For the text-containing cell, return its midpoint in (x, y) coordinate format. 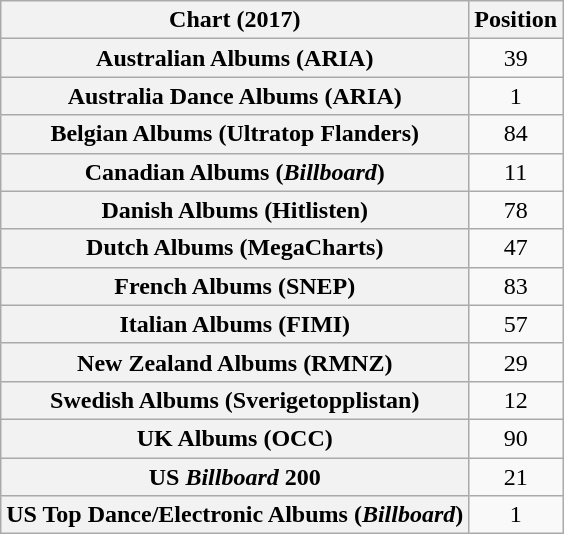
83 (516, 286)
39 (516, 58)
Position (516, 20)
US Top Dance/Electronic Albums (Billboard) (235, 515)
Danish Albums (Hitlisten) (235, 210)
Canadian Albums (Billboard) (235, 172)
Belgian Albums (Ultratop Flanders) (235, 134)
12 (516, 400)
29 (516, 362)
Dutch Albums (MegaCharts) (235, 248)
Swedish Albums (Sverigetopplistan) (235, 400)
Australian Albums (ARIA) (235, 58)
Chart (2017) (235, 20)
90 (516, 438)
US Billboard 200 (235, 477)
Australia Dance Albums (ARIA) (235, 96)
New Zealand Albums (RMNZ) (235, 362)
78 (516, 210)
21 (516, 477)
47 (516, 248)
French Albums (SNEP) (235, 286)
Italian Albums (FIMI) (235, 324)
84 (516, 134)
UK Albums (OCC) (235, 438)
11 (516, 172)
57 (516, 324)
